Extract the (X, Y) coordinate from the center of the cell holding the provided text.  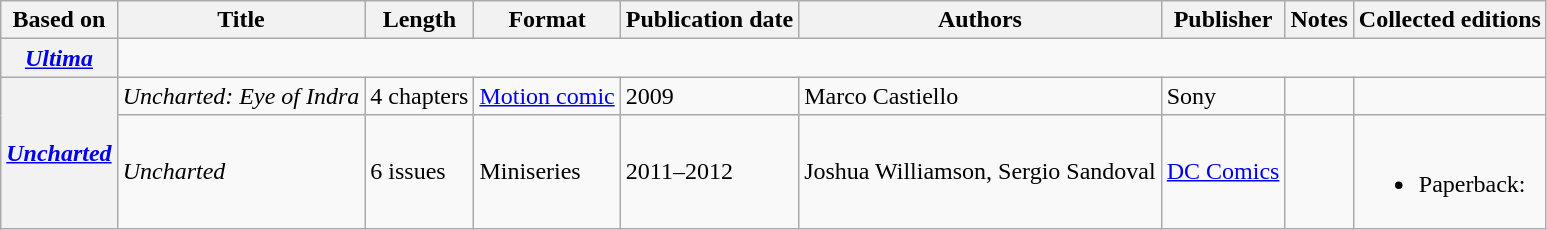
Miniseries (547, 172)
Joshua Williamson, Sergio Sandoval (980, 172)
Notes (1319, 20)
Uncharted: Eye of Indra (241, 96)
DC Comics (1223, 172)
Collected editions (1450, 20)
Format (547, 20)
Authors (980, 20)
6 issues (420, 172)
Based on (59, 20)
4 chapters (420, 96)
Paperback: (1450, 172)
Marco Castiello (980, 96)
Ultima (59, 58)
2011–2012 (709, 172)
2009 (709, 96)
Motion comic (547, 96)
Publisher (1223, 20)
Title (241, 20)
Length (420, 20)
Sony (1223, 96)
Publication date (709, 20)
